Extract the [X, Y] coordinate from the center of the cell holding the provided text.  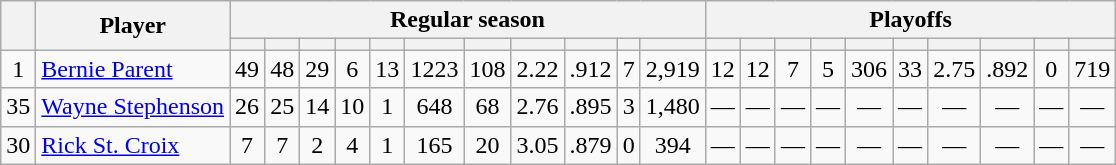
35 [18, 107]
13 [388, 69]
1,480 [672, 107]
.895 [590, 107]
648 [434, 107]
.879 [590, 145]
3 [628, 107]
.912 [590, 69]
Player [133, 26]
20 [488, 145]
Regular season [468, 20]
394 [672, 145]
26 [248, 107]
29 [318, 69]
6 [352, 69]
68 [488, 107]
25 [282, 107]
4 [352, 145]
108 [488, 69]
2,919 [672, 69]
2.22 [538, 69]
Wayne Stephenson [133, 107]
306 [870, 69]
49 [248, 69]
3.05 [538, 145]
2.75 [954, 69]
33 [910, 69]
5 [828, 69]
30 [18, 145]
719 [1092, 69]
Rick St. Croix [133, 145]
.892 [1008, 69]
48 [282, 69]
14 [318, 107]
2 [318, 145]
Playoffs [910, 20]
Bernie Parent [133, 69]
10 [352, 107]
1223 [434, 69]
165 [434, 145]
2.76 [538, 107]
